Provide the (X, Y) coordinate of the cell's center where the given text is located.  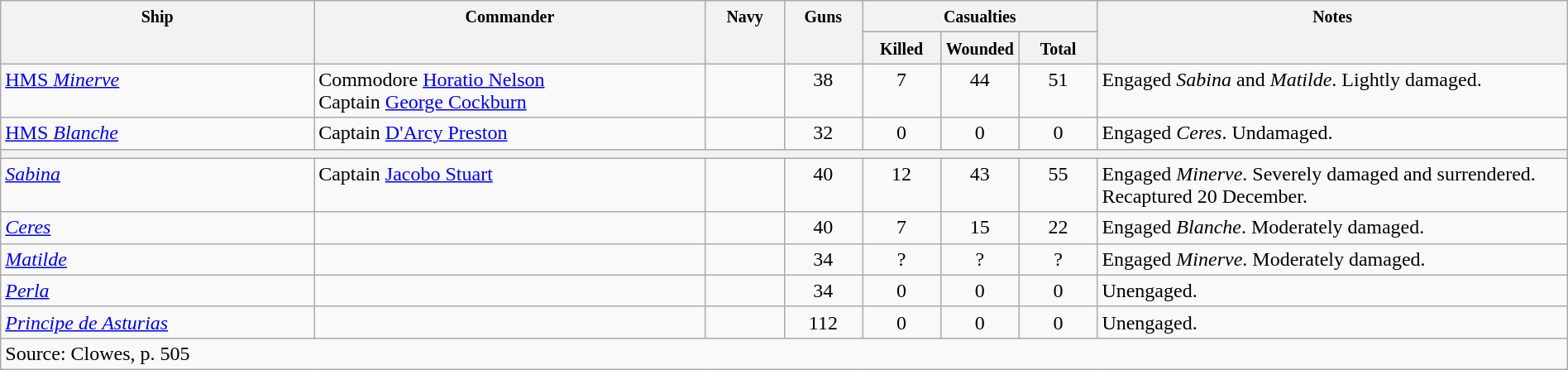
Source: Clowes, p. 505 (784, 353)
Engaged Minerve. Severely damaged and surrendered. Recaptured 20 December. (1332, 185)
Navy (744, 32)
Sabina (157, 185)
HMS Blanche (157, 133)
Engaged Sabina and Matilde. Lightly damaged. (1332, 91)
43 (979, 185)
Killed (901, 48)
22 (1059, 228)
HMS Minerve (157, 91)
Captain Jacobo Stuart (510, 185)
55 (1059, 185)
Total (1059, 48)
15 (979, 228)
51 (1059, 91)
Captain D'Arcy Preston (510, 133)
Commander (510, 32)
Commodore Horatio NelsonCaptain George Cockburn (510, 91)
Matilde (157, 259)
32 (824, 133)
Principe de Asturias (157, 322)
Engaged Minerve. Moderately damaged. (1332, 259)
12 (901, 185)
Guns (824, 32)
Ceres (157, 228)
Wounded (979, 48)
112 (824, 322)
Notes (1332, 32)
Ship (157, 32)
Engaged Ceres. Undamaged. (1332, 133)
Engaged Blanche. Moderately damaged. (1332, 228)
44 (979, 91)
38 (824, 91)
Casualties (980, 17)
Perla (157, 291)
